Determine the [X, Y] coordinate at the center of the cell enclosing the given text.  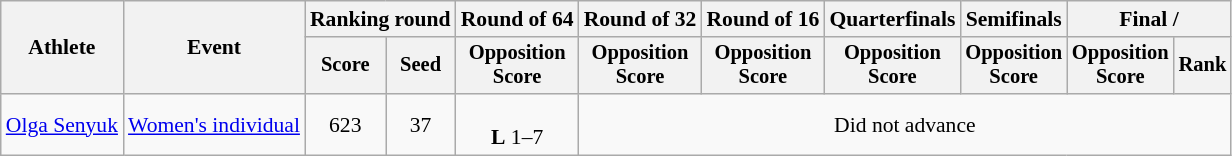
Round of 64 [518, 19]
Final / [1149, 19]
Women's individual [214, 124]
Ranking round [380, 19]
Quarterfinals [892, 19]
Did not advance [906, 124]
Event [214, 48]
Semifinals [1014, 19]
Seed [421, 66]
Round of 16 [762, 19]
L 1–7 [518, 124]
Round of 32 [640, 19]
623 [346, 124]
Olga Senyuk [62, 124]
Rank [1203, 66]
Score [346, 66]
37 [421, 124]
Athlete [62, 48]
